Capture the cell that displays the provided text and extract its (x, y) central coordinate. 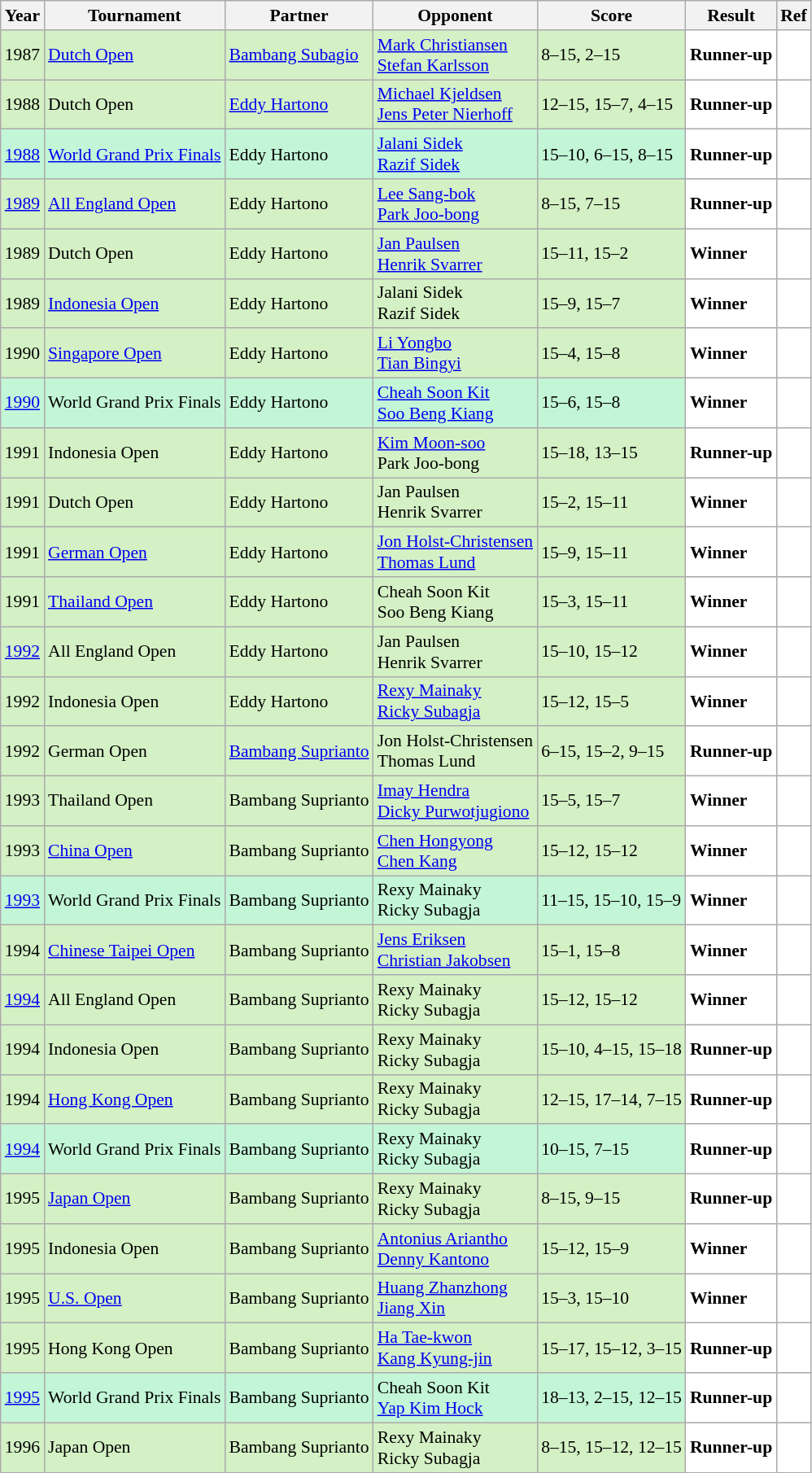
15–2, 15–11 (612, 503)
Antonius Ariantho Denny Kantono (456, 1248)
15–10, 6–15, 8–15 (612, 155)
Li Yongbo Tian Bingyi (456, 353)
Huang Zhanzhong Jiang Xin (456, 1299)
Tournament (134, 15)
15–3, 15–11 (612, 602)
Year (23, 15)
8–15, 2–15 (612, 55)
15–10, 4–15, 15–18 (612, 1050)
Chen Hongyong Chen Kang (456, 851)
8–15, 15–12, 12–15 (612, 1447)
12–15, 17–14, 7–15 (612, 1099)
Cheah Soon Kit Yap Kim Hock (456, 1398)
15–4, 15–8 (612, 353)
12–15, 15–7, 4–15 (612, 104)
15–9, 15–11 (612, 552)
Ref (793, 15)
Bambang Subagio (299, 55)
Kim Moon-soo Park Joo-bong (456, 452)
15–18, 13–15 (612, 452)
Lee Sang-bok Park Joo-bong (456, 203)
11–15, 15–10, 15–9 (612, 900)
15–5, 15–7 (612, 801)
15–10, 15–12 (612, 651)
8–15, 9–15 (612, 1200)
18–13, 2–15, 12–15 (612, 1398)
Score (612, 15)
Mark Christiansen Stefan Karlsson (456, 55)
Imay Hendra Dicky Purwotjugiono (456, 801)
8–15, 7–15 (612, 203)
15–17, 15–12, 3–15 (612, 1348)
Singapore Open (134, 353)
U.S. Open (134, 1299)
15–3, 15–10 (612, 1299)
Ha Tae-kwon Kang Kyung-jin (456, 1348)
Chinese Taipei Open (134, 951)
Jens Eriksen Christian Jakobsen (456, 951)
Opponent (456, 15)
6–15, 15–2, 9–15 (612, 752)
Result (731, 15)
1987 (23, 55)
10–15, 7–15 (612, 1149)
15–1, 15–8 (612, 951)
15–11, 15–2 (612, 254)
15–9, 15–7 (612, 303)
15–6, 15–8 (612, 404)
Michael Kjeldsen Jens Peter Nierhoff (456, 104)
Partner (299, 15)
15–12, 15–5 (612, 702)
China Open (134, 851)
1996 (23, 1447)
15–12, 15–9 (612, 1248)
